Determine the [x, y] coordinate at the center of the cell enclosing the given text.  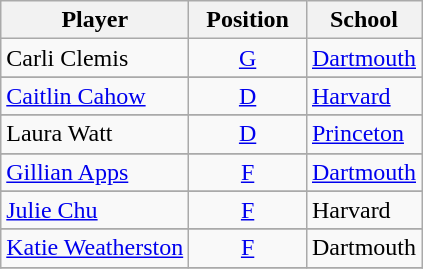
Carli Clemis [95, 58]
Julie Chu [95, 210]
Player [95, 20]
Gillian Apps [95, 172]
School [364, 20]
Position [248, 20]
Laura Watt [95, 134]
Katie Weatherston [95, 248]
G [248, 58]
Princeton [364, 134]
Caitlin Cahow [95, 96]
